Search for the cell housing the specified text and yield its [x, y] center coordinate. 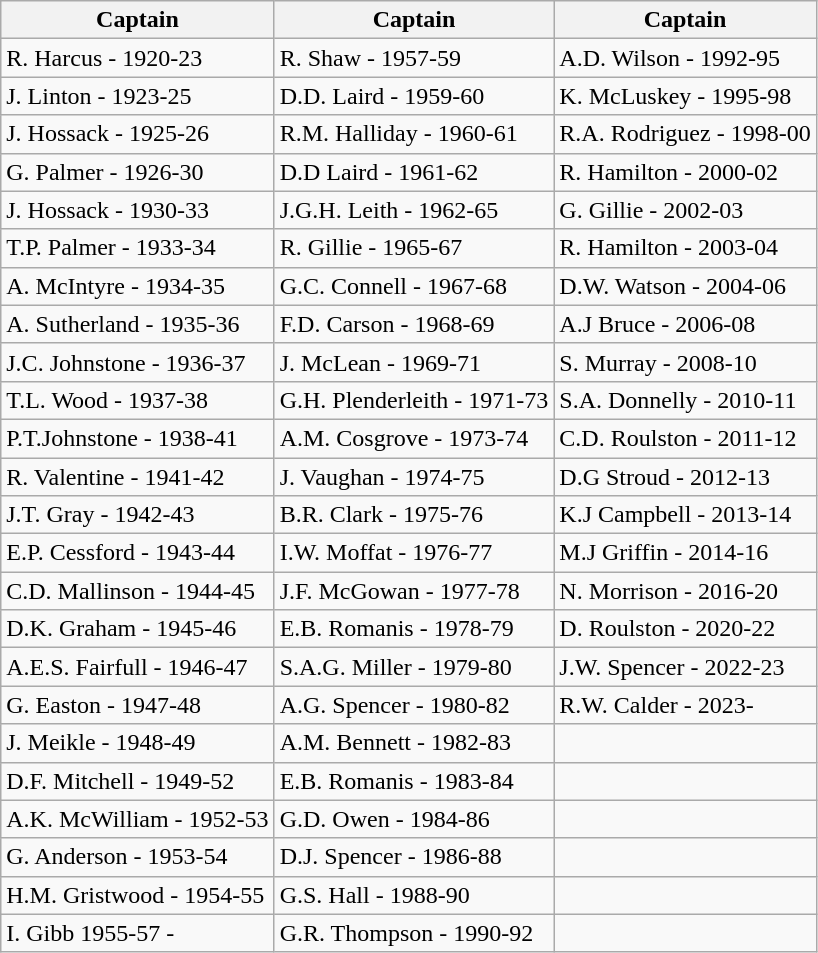
N. Morrison - 2016-20 [685, 591]
E.B. Romanis - 1983-84 [414, 781]
F.D. Carson - 1968-69 [414, 324]
S.A.G. Miller - 1979-80 [414, 667]
I.W. Moffat - 1976-77 [414, 553]
D.D. Laird - 1959-60 [414, 96]
D. Roulston - 2020-22 [685, 629]
J.T. Gray - 1942-43 [138, 515]
J. Vaughan - 1974-75 [414, 477]
J.F. McGowan - 1977-78 [414, 591]
G. Palmer - 1926-30 [138, 172]
T.L. Wood - 1937-38 [138, 400]
R. Harcus - 1920-23 [138, 58]
P.T.Johnstone - 1938-41 [138, 438]
G.D. Owen - 1984-86 [414, 819]
C.D. Mallinson - 1944-45 [138, 591]
J. Hossack - 1925-26 [138, 134]
G. Gillie - 2002-03 [685, 210]
E.B. Romanis - 1978-79 [414, 629]
A.G. Spencer - 1980-82 [414, 705]
R.W. Calder - 2023- [685, 705]
A.M. Bennett - 1982-83 [414, 743]
A.J Bruce - 2006-08 [685, 324]
C.D. Roulston - 2011-12 [685, 438]
D.K. Graham - 1945-46 [138, 629]
R.M. Halliday - 1960-61 [414, 134]
G. Easton - 1947-48 [138, 705]
M.J Griffin - 2014-16 [685, 553]
I. Gibb 1955-57 - [138, 933]
G.C. Connell - 1967-68 [414, 286]
E.P. Cessford - 1943-44 [138, 553]
J. Linton - 1923-25 [138, 96]
G.H. Plenderleith - 1971-73 [414, 400]
R. Hamilton - 2000-02 [685, 172]
R.A. Rodriguez - 1998-00 [685, 134]
K.J Campbell - 2013-14 [685, 515]
J. Hossack - 1930-33 [138, 210]
D.F. Mitchell - 1949-52 [138, 781]
D.J. Spencer - 1986-88 [414, 857]
J.G.H. Leith - 1962-65 [414, 210]
J. McLean - 1969-71 [414, 362]
G.S. Hall - 1988-90 [414, 895]
J.C. Johnstone - 1936-37 [138, 362]
A.K. McWilliam - 1952-53 [138, 819]
J. Meikle - 1948-49 [138, 743]
A.E.S. Fairfull - 1946-47 [138, 667]
T.P. Palmer - 1933-34 [138, 248]
R. Hamilton - 2003-04 [685, 248]
B.R. Clark - 1975-76 [414, 515]
S.A. Donnelly - 2010-11 [685, 400]
A.M. Cosgrove - 1973-74 [414, 438]
G. Anderson - 1953-54 [138, 857]
R. Shaw - 1957-59 [414, 58]
D.G Stroud - 2012-13 [685, 477]
A. McIntyre - 1934-35 [138, 286]
J.W. Spencer - 2022-23 [685, 667]
H.M. Gristwood - 1954-55 [138, 895]
A. Sutherland - 1935-36 [138, 324]
D.W. Watson - 2004-06 [685, 286]
G.R. Thompson - 1990-92 [414, 933]
S. Murray - 2008-10 [685, 362]
R. Valentine - 1941-42 [138, 477]
D.D Laird - 1961-62 [414, 172]
A.D. Wilson - 1992-95 [685, 58]
R. Gillie - 1965-67 [414, 248]
K. McLuskey - 1995-98 [685, 96]
